For the text-containing cell, return its midpoint in (x, y) coordinate format. 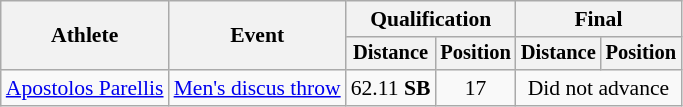
Final (598, 19)
Men's discus throw (258, 88)
Athlete (85, 36)
Event (258, 36)
Apostolos Parellis (85, 88)
Qualification (431, 19)
Did not advance (598, 88)
62.11 SB (391, 88)
17 (475, 88)
